Capture the cell that displays the provided text and extract its [X, Y] central coordinate. 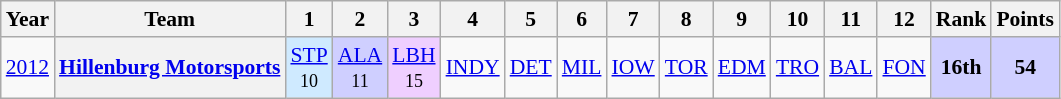
MIL [582, 68]
16th [962, 68]
7 [632, 19]
4 [473, 19]
2 [360, 19]
11 [850, 19]
FON [904, 68]
6 [582, 19]
54 [1025, 68]
9 [742, 19]
ALA11 [360, 68]
Team [170, 19]
Points [1025, 19]
INDY [473, 68]
STP10 [308, 68]
BAL [850, 68]
LBH15 [414, 68]
Rank [962, 19]
10 [798, 19]
EDM [742, 68]
8 [686, 19]
5 [531, 19]
1 [308, 19]
12 [904, 19]
3 [414, 19]
TRO [798, 68]
Hillenburg Motorsports [170, 68]
Year [28, 19]
IOW [632, 68]
DET [531, 68]
2012 [28, 68]
TOR [686, 68]
